Output the [x, y] coordinate of the center of the cell containing the given text.  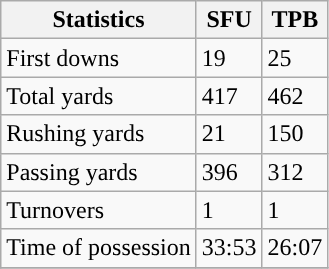
19 [229, 58]
417 [229, 96]
First downs [99, 58]
462 [295, 96]
Total yards [99, 96]
21 [229, 134]
312 [295, 172]
TPB [295, 20]
Passing yards [99, 172]
Turnovers [99, 210]
Statistics [99, 20]
33:53 [229, 248]
150 [295, 134]
25 [295, 58]
396 [229, 172]
Rushing yards [99, 134]
26:07 [295, 248]
SFU [229, 20]
Time of possession [99, 248]
